Identify which cell holds the provided text, then report its (x, y) central coordinate. 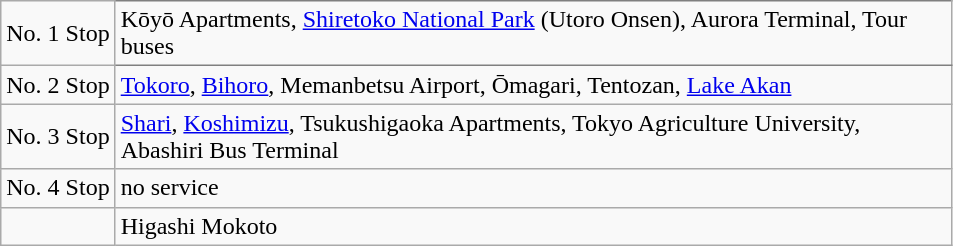
No. 1 Stop (58, 34)
Higashi Mokoto (533, 226)
No. 3 Stop (58, 136)
no service (533, 188)
Kōyō Apartments, Shiretoko National Park (Utoro Onsen), Aurora Terminal, Tour buses (533, 34)
No. 4 Stop (58, 188)
Shari, Koshimizu, Tsukushigaoka Apartments, Tokyo Agriculture University, Abashiri Bus Terminal (533, 136)
Tokoro, Bihoro, Memanbetsu Airport, Ōmagari, Tentozan, Lake Akan (533, 85)
No. 2 Stop (58, 85)
